Scan for the cell matching the given text and deliver its [x, y] coordinate at center. 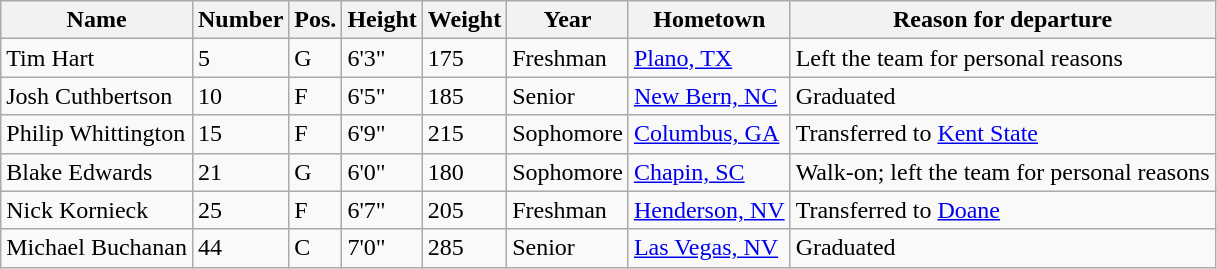
180 [464, 172]
6'9" [382, 134]
Nick Kornieck [97, 210]
Number [240, 20]
6'7" [382, 210]
6'0" [382, 172]
Reason for departure [1002, 20]
205 [464, 210]
185 [464, 96]
Las Vegas, NV [709, 248]
5 [240, 58]
Blake Edwards [97, 172]
C [316, 248]
Name [97, 20]
215 [464, 134]
Transferred to Doane [1002, 210]
Weight [464, 20]
Plano, TX [709, 58]
Transferred to Kent State [1002, 134]
6'5" [382, 96]
25 [240, 210]
285 [464, 248]
Columbus, GA [709, 134]
15 [240, 134]
Pos. [316, 20]
Year [568, 20]
Hometown [709, 20]
7'0" [382, 248]
Left the team for personal reasons [1002, 58]
Philip Whittington [97, 134]
Height [382, 20]
New Bern, NC [709, 96]
175 [464, 58]
10 [240, 96]
44 [240, 248]
Henderson, NV [709, 210]
Walk-on; left the team for personal reasons [1002, 172]
Chapin, SC [709, 172]
6'3" [382, 58]
Tim Hart [97, 58]
Josh Cuthbertson [97, 96]
21 [240, 172]
Michael Buchanan [97, 248]
